Pinpoint the cell where the given text exists, returning its [x, y] midpoint coordinate. 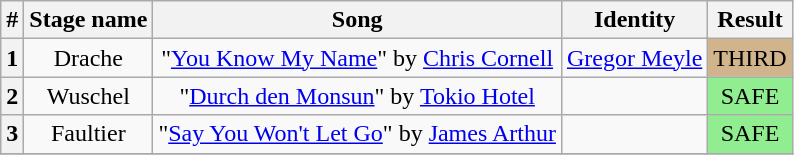
Song [358, 20]
Gregor Meyle [634, 58]
2 [12, 96]
"Durch den Monsun" by Tokio Hotel [358, 96]
1 [12, 58]
Wuschel [88, 96]
3 [12, 134]
THIRD [750, 58]
"Say You Won't Let Go" by James Arthur [358, 134]
Stage name [88, 20]
Faultier [88, 134]
Identity [634, 20]
Drache [88, 58]
"You Know My Name" by Chris Cornell [358, 58]
# [12, 20]
Result [750, 20]
